Scan for the cell matching the given text and deliver its [X, Y] coordinate at center. 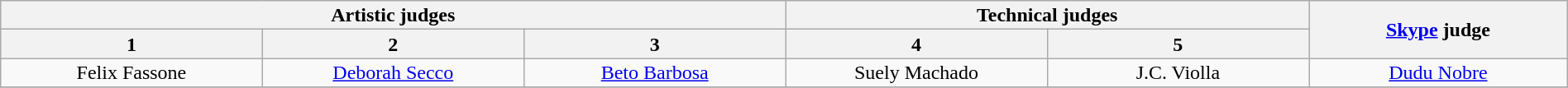
4 [916, 44]
Deborah Secco [393, 72]
5 [1178, 44]
Dudu Nobre [1439, 72]
Suely Machado [916, 72]
Felix Fassone [131, 72]
Skype judge [1439, 30]
Technical judges [1047, 15]
1 [131, 44]
3 [654, 44]
J.C. Violla [1178, 72]
Artistic judges [394, 15]
Beto Barbosa [654, 72]
2 [393, 44]
